Search for the cell housing the specified text and yield its [x, y] center coordinate. 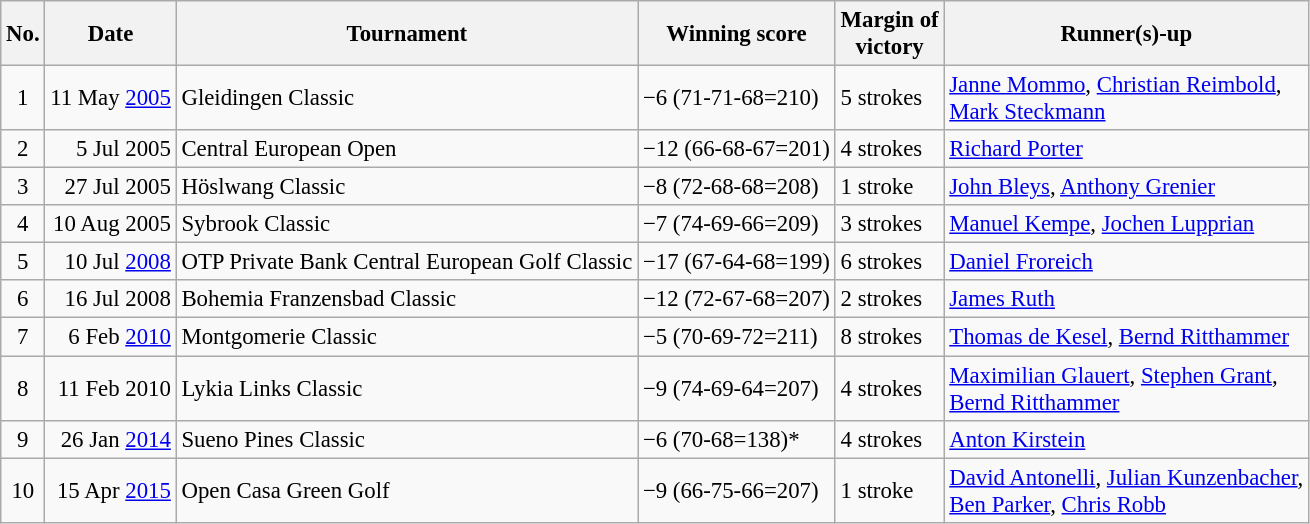
Janne Mommo, Christian Reimbold, Mark Steckmann [1126, 98]
6 strokes [890, 262]
−5 (70-69-72=211) [737, 337]
James Ruth [1126, 299]
Sueno Pines Classic [406, 439]
Thomas de Kesel, Bernd Ritthammer [1126, 337]
26 Jan 2014 [110, 439]
10 Jul 2008 [110, 262]
Gleidingen Classic [406, 98]
8 strokes [890, 337]
4 [23, 224]
OTP Private Bank Central European Golf Classic [406, 262]
Montgomerie Classic [406, 337]
Sybrook Classic [406, 224]
5 strokes [890, 98]
Lykia Links Classic [406, 388]
7 [23, 337]
11 May 2005 [110, 98]
Höslwang Classic [406, 187]
−12 (66-68-67=201) [737, 149]
2 [23, 149]
Manuel Kempe, Jochen Lupprian [1126, 224]
3 strokes [890, 224]
−8 (72-68-68=208) [737, 187]
10 [23, 490]
Runner(s)-up [1126, 34]
6 Feb 2010 [110, 337]
10 Aug 2005 [110, 224]
−9 (66-75-66=207) [737, 490]
−9 (74-69-64=207) [737, 388]
−6 (71-71-68=210) [737, 98]
Richard Porter [1126, 149]
3 [23, 187]
16 Jul 2008 [110, 299]
15 Apr 2015 [110, 490]
David Antonelli, Julian Kunzenbacher, Ben Parker, Chris Robb [1126, 490]
Margin ofvictory [890, 34]
Tournament [406, 34]
Maximilian Glauert, Stephen Grant, Bernd Ritthammer [1126, 388]
8 [23, 388]
−6 (70-68=138)* [737, 439]
Central European Open [406, 149]
−7 (74-69-66=209) [737, 224]
No. [23, 34]
Anton Kirstein [1126, 439]
Bohemia Franzensbad Classic [406, 299]
5 Jul 2005 [110, 149]
−17 (67-64-68=199) [737, 262]
Daniel Froreich [1126, 262]
9 [23, 439]
2 strokes [890, 299]
John Bleys, Anthony Grenier [1126, 187]
11 Feb 2010 [110, 388]
Date [110, 34]
−12 (72-67-68=207) [737, 299]
Open Casa Green Golf [406, 490]
5 [23, 262]
1 [23, 98]
Winning score [737, 34]
27 Jul 2005 [110, 187]
6 [23, 299]
